Extract the [X, Y] coordinate from the center of the cell holding the provided text.  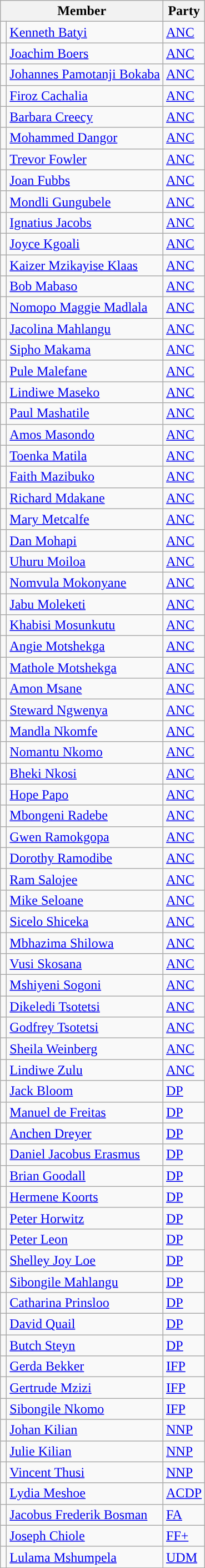
Nomvula Mokonyane [85, 583]
Shelley Joy Loe [85, 1260]
Richard Mdakane [85, 498]
Johan Kilian [85, 1430]
Daniel Jacobus Erasmus [85, 1155]
Ram Salojee [85, 879]
Member [82, 11]
Vusi Skosana [85, 964]
Vincent Thusi [85, 1472]
Mondli Gungubele [85, 201]
Peter Horwitz [85, 1218]
Manuel de Freitas [85, 1112]
Joan Fubbs [85, 180]
Johannes Pamotanji Bokaba [85, 75]
Paul Mashatile [85, 413]
Mbhazima Shilowa [85, 943]
Mshiyeni Sogoni [85, 985]
Joyce Kgoali [85, 244]
Gertrude Mzizi [85, 1388]
Ignatius Jacobs [85, 223]
UDM [184, 1557]
Khabisi Mosunkutu [85, 625]
Sicelo Shiceka [85, 921]
Jacolina Mahlangu [85, 329]
Mathole Motshekga [85, 668]
Firoz Cachalia [85, 96]
David Quail [85, 1324]
Mike Seloane [85, 900]
Joachim Boers [85, 53]
Gerda Bekker [85, 1367]
Mohammed Dangor [85, 138]
Lindiwe Maseko [85, 392]
Dan Mohapi [85, 540]
Jacobus Frederik Bosman [85, 1515]
Faith Mazibuko [85, 477]
Mandla Nkomfe [85, 731]
Steward Ngwenya [85, 710]
Peter Leon [85, 1239]
Julie Kilian [85, 1451]
Sheila Weinberg [85, 1049]
Trevor Fowler [85, 159]
Hermene Koorts [85, 1197]
Toenka Matila [85, 456]
Lydia Meshoe [85, 1493]
Anchen Dreyer [85, 1133]
Butch Steyn [85, 1345]
Amon Msane [85, 689]
Angie Motshekga [85, 647]
Sipho Makama [85, 350]
Lindiwe Zulu [85, 1070]
Nomopo Maggie Madlala [85, 308]
Sibongile Mahlangu [85, 1281]
Amos Masondo [85, 435]
Dorothy Ramodibe [85, 858]
Mary Metcalfe [85, 519]
Barbara Creecy [85, 117]
Dikeledi Tsotetsi [85, 1007]
Gwen Ramokgopa [85, 837]
Nomantu Nkomo [85, 752]
Lulama Mshumpela [85, 1557]
Party [184, 11]
Sibongile Nkomo [85, 1409]
Kaizer Mzikayise Klaas [85, 265]
Godfrey Tsotetsi [85, 1028]
Joseph Chiole [85, 1536]
FF+ [184, 1536]
Bob Mabaso [85, 287]
Bheki Nkosi [85, 773]
Mbongeni Radebe [85, 816]
FA [184, 1515]
Hope Papo [85, 795]
Kenneth Batyi [85, 32]
Jack Bloom [85, 1091]
Uhuru Moiloa [85, 561]
Jabu Moleketi [85, 604]
Pule Malefane [85, 371]
Brian Goodall [85, 1176]
ACDP [184, 1493]
Catharina Prinsloo [85, 1303]
